Find where the given text appears and provide that cell's center as [X, Y] coordinate. 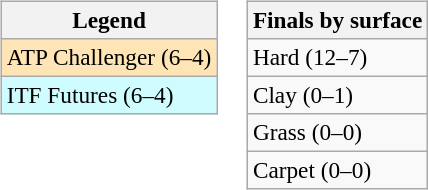
ITF Futures (6–4) [108, 95]
Carpet (0–0) [337, 171]
Legend [108, 20]
Clay (0–1) [337, 95]
ATP Challenger (6–4) [108, 57]
Grass (0–0) [337, 133]
Finals by surface [337, 20]
Hard (12–7) [337, 57]
